Determine the (X, Y) coordinate at the center of the cell enclosing the given text.  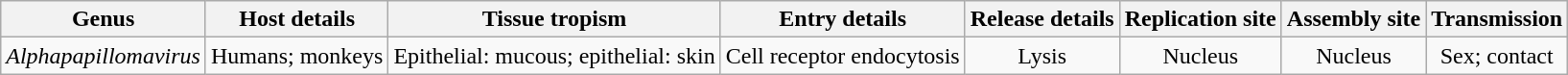
Tissue tropism (554, 19)
Replication site (1201, 19)
Host details (296, 19)
Lysis (1041, 56)
Assembly site (1353, 19)
Alphapapillomavirus (104, 56)
Release details (1041, 19)
Entry details (842, 19)
Epithelial: mucous; epithelial: skin (554, 56)
Humans; monkeys (296, 56)
Sex; contact (1497, 56)
Transmission (1497, 19)
Cell receptor endocytosis (842, 56)
Genus (104, 19)
